From the cell containing the given text, extract its center point as (X, Y) coordinate. 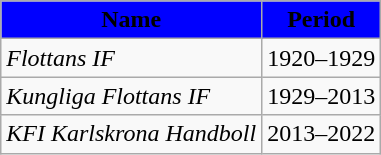
2013–2022 (322, 134)
1920–1929 (322, 58)
Flottans IF (132, 58)
1929–2013 (322, 96)
KFI Karlskrona Handboll (132, 134)
Kungliga Flottans IF (132, 96)
Period (322, 20)
Name (132, 20)
